Return the (X, Y) coordinate for the center point of the cell that contains the specified text.  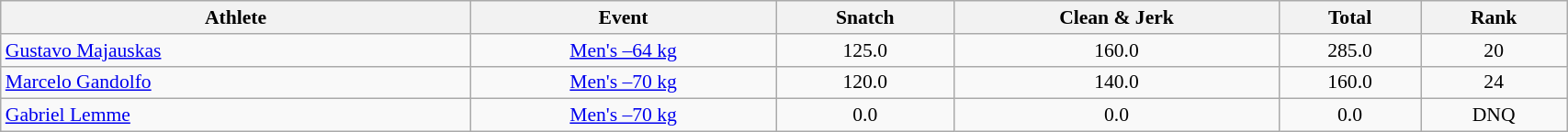
DNQ (1494, 115)
Total (1349, 17)
24 (1494, 82)
20 (1494, 50)
Rank (1494, 17)
Gabriel Lemme (235, 115)
125.0 (865, 50)
Athlete (235, 17)
Men's –64 kg (623, 50)
Clean & Jerk (1116, 17)
120.0 (865, 82)
Snatch (865, 17)
285.0 (1349, 50)
140.0 (1116, 82)
Gustavo Majauskas (235, 50)
Marcelo Gandolfo (235, 82)
Event (623, 17)
